Scan for the cell matching the given text and deliver its (x, y) coordinate at center. 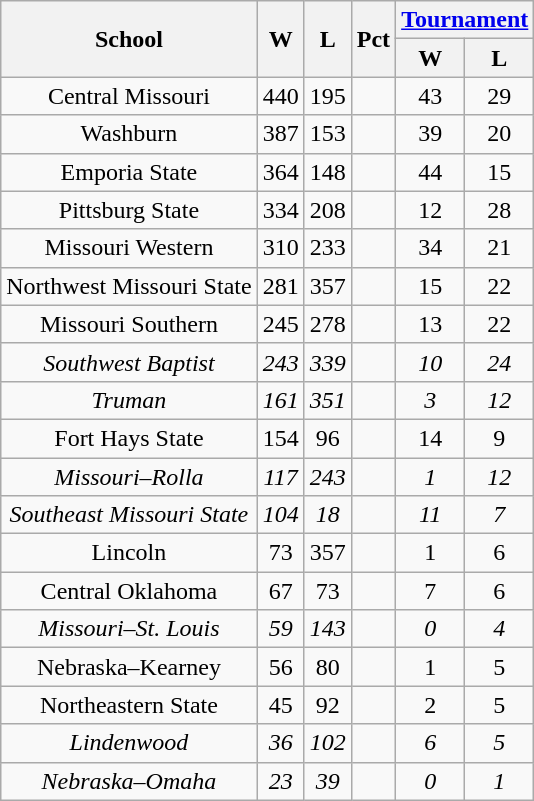
24 (500, 362)
Nebraska–Kearney (129, 667)
351 (328, 400)
278 (328, 324)
339 (328, 362)
Missouri–Rolla (129, 477)
Nebraska–Omaha (129, 781)
245 (280, 324)
Lindenwood (129, 743)
Pct (373, 39)
14 (430, 438)
195 (328, 96)
3 (430, 400)
Missouri–St. Louis (129, 629)
Tournament (465, 20)
43 (430, 96)
102 (328, 743)
96 (328, 438)
4 (500, 629)
143 (328, 629)
Northeastern State (129, 705)
School (129, 39)
310 (280, 248)
Pittsburg State (129, 210)
9 (500, 438)
208 (328, 210)
18 (328, 515)
34 (430, 248)
13 (430, 324)
20 (500, 134)
Fort Hays State (129, 438)
29 (500, 96)
364 (280, 172)
67 (280, 591)
Missouri Southern (129, 324)
45 (280, 705)
148 (328, 172)
28 (500, 210)
Central Oklahoma (129, 591)
10 (430, 362)
Washburn (129, 134)
153 (328, 134)
Truman (129, 400)
Southeast Missouri State (129, 515)
2 (430, 705)
44 (430, 172)
56 (280, 667)
23 (280, 781)
334 (280, 210)
Northwest Missouri State (129, 286)
Missouri Western (129, 248)
117 (280, 477)
440 (280, 96)
Lincoln (129, 553)
92 (328, 705)
387 (280, 134)
Emporia State (129, 172)
233 (328, 248)
Central Missouri (129, 96)
59 (280, 629)
11 (430, 515)
104 (280, 515)
36 (280, 743)
21 (500, 248)
80 (328, 667)
Southwest Baptist (129, 362)
161 (280, 400)
281 (280, 286)
154 (280, 438)
